Extract the (x, y) coordinate from the center of the cell holding the provided text.  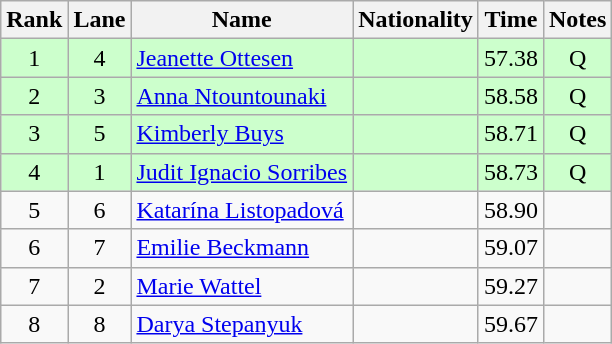
59.07 (510, 248)
59.67 (510, 324)
Katarína Listopadová (242, 210)
Emilie Beckmann (242, 248)
Judit Ignacio Sorribes (242, 172)
Anna Ntountounaki (242, 96)
58.58 (510, 96)
Name (242, 20)
Notes (577, 20)
Nationality (416, 20)
Darya Stepanyuk (242, 324)
Rank (34, 20)
59.27 (510, 286)
58.90 (510, 210)
Jeanette Ottesen (242, 58)
58.73 (510, 172)
Kimberly Buys (242, 134)
Time (510, 20)
Lane (100, 20)
Marie Wattel (242, 286)
58.71 (510, 134)
57.38 (510, 58)
